From the cell containing the given text, extract its center point as (X, Y) coordinate. 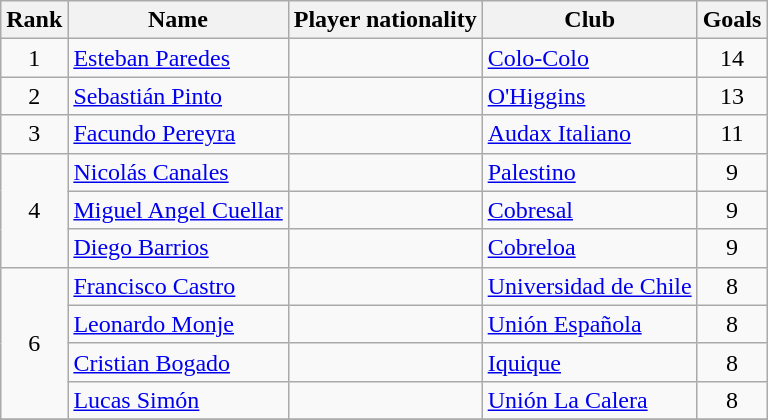
Nicolás Canales (178, 172)
Name (178, 20)
Facundo Pereyra (178, 134)
Leonardo Monje (178, 324)
Universidad de Chile (590, 286)
Miguel Angel Cuellar (178, 210)
O'Higgins (590, 96)
2 (34, 96)
13 (732, 96)
Club (590, 20)
Colo-Colo (590, 58)
Goals (732, 20)
1 (34, 58)
Unión Española (590, 324)
Cristian Bogado (178, 362)
11 (732, 134)
Rank (34, 20)
6 (34, 343)
Francisco Castro (178, 286)
4 (34, 210)
Sebastián Pinto (178, 96)
Cobreloa (590, 248)
Palestino (590, 172)
Player nationality (385, 20)
14 (732, 58)
Iquique (590, 362)
Cobresal (590, 210)
Diego Barrios (178, 248)
3 (34, 134)
Lucas Simón (178, 400)
Esteban Paredes (178, 58)
Unión La Calera (590, 400)
Audax Italiano (590, 134)
